Output the (X, Y) coordinate of the center of the cell containing the given text.  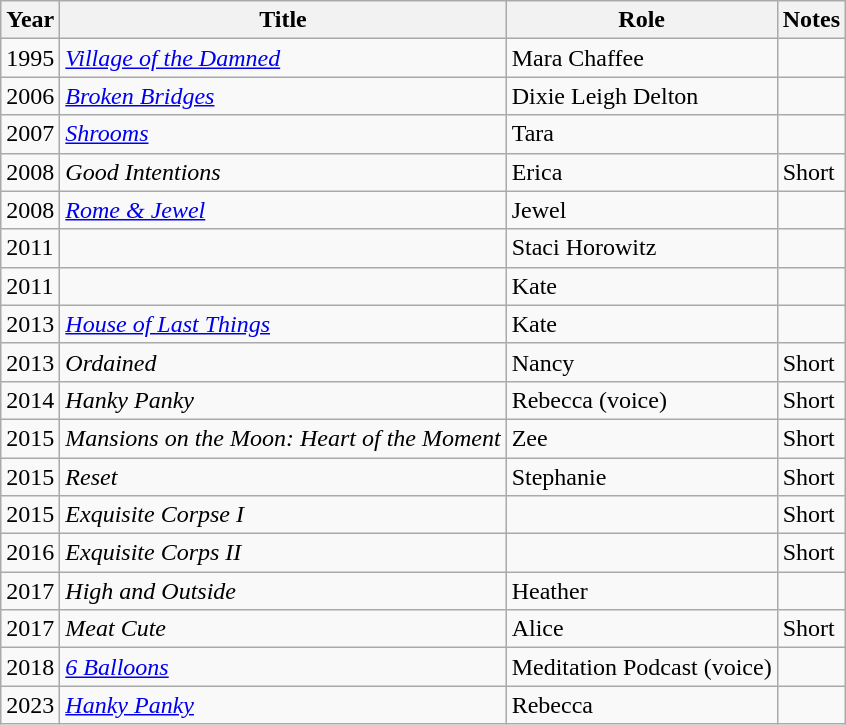
Shrooms (283, 134)
Notes (811, 20)
2023 (30, 705)
Ordained (283, 362)
Zee (642, 438)
Exquisite Corpse I (283, 515)
Title (283, 20)
2007 (30, 134)
Meat Cute (283, 629)
Broken Bridges (283, 96)
House of Last Things (283, 324)
Reset (283, 477)
6 Balloons (283, 667)
Staci Horowitz (642, 248)
Alice (642, 629)
Village of the Damned (283, 58)
Erica (642, 172)
Nancy (642, 362)
Meditation Podcast (voice) (642, 667)
Good Intentions (283, 172)
Role (642, 20)
2014 (30, 400)
High and Outside (283, 591)
Heather (642, 591)
Tara (642, 134)
Jewel (642, 210)
Mara Chaffee (642, 58)
2018 (30, 667)
Stephanie (642, 477)
2006 (30, 96)
Year (30, 20)
Rome & Jewel (283, 210)
Rebecca (642, 705)
Mansions on the Moon: Heart of the Moment (283, 438)
Rebecca (voice) (642, 400)
Dixie Leigh Delton (642, 96)
1995 (30, 58)
Exquisite Corps II (283, 553)
2016 (30, 553)
